Extract the (X, Y) coordinate from the center of the cell holding the provided text.  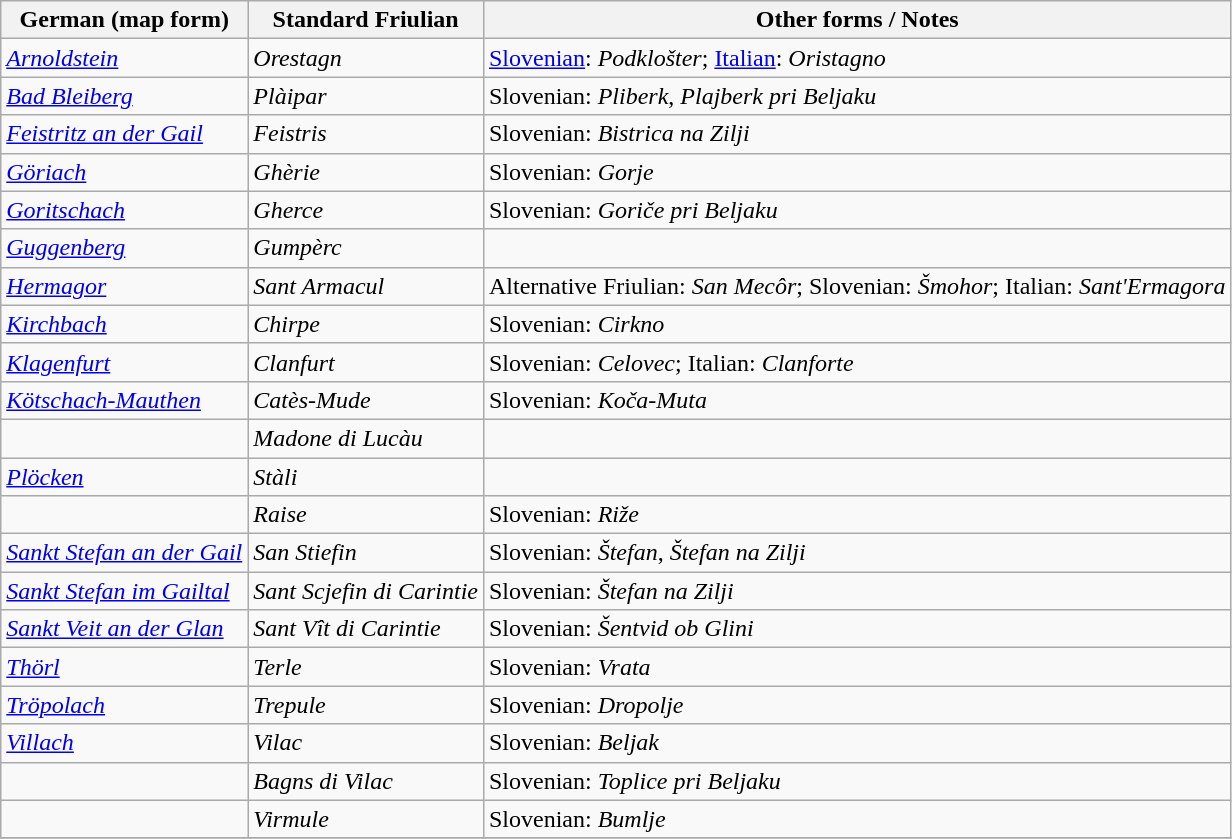
Bagns di Vilac (366, 781)
Slovenian: Podklošter; Italian: Oristagno (856, 58)
Slovenian: Dropolje (856, 705)
Gherce (366, 210)
Slovenian: Beljak (856, 743)
Guggenberg (124, 248)
Alternative Friulian: San Mecôr; Slovenian: Šmohor; Italian: Sant'Ermagora (856, 286)
Kirchbach (124, 324)
Standard Friulian (366, 20)
Sankt Veit an der Glan (124, 629)
Vilac (366, 743)
Sant Vît di Carintie (366, 629)
Clanfurt (366, 362)
Slovenian: Pliberk, Plajberk pri Beljaku (856, 96)
Ghèrie (366, 172)
Terle (366, 667)
Klagenfurt (124, 362)
Virmule (366, 819)
Sant Armacul (366, 286)
Slovenian: Koča-Muta (856, 400)
Other forms / Notes (856, 20)
Tröpolach (124, 705)
Trepule (366, 705)
Plàipar (366, 96)
Feistris (366, 134)
Slovenian: Toplice pri Beljaku (856, 781)
Slovenian: Celovec; Italian: Clanforte (856, 362)
Slovenian: Šentvid ob Glini (856, 629)
Slovenian: Štefan, Štefan na Zilji (856, 553)
Sankt Stefan im Gailtal (124, 591)
Slovenian: Riže (856, 515)
Sant Scjefin di Carintie (366, 591)
Slovenian: Gorje (856, 172)
Villach (124, 743)
Goritschach (124, 210)
San Stiefin (366, 553)
Raise (366, 515)
Slovenian: Bistrica na Zilji (856, 134)
Arnoldstein (124, 58)
Göriach (124, 172)
Bad Bleiberg (124, 96)
Chirpe (366, 324)
Slovenian: Cirkno (856, 324)
Gumpèrc (366, 248)
Slovenian: Bumlje (856, 819)
Catès-Mude (366, 400)
Slovenian: Vrata (856, 667)
Kötschach-Mauthen (124, 400)
Slovenian: Goriče pri Beljaku (856, 210)
Stàli (366, 477)
Feistritz an der Gail (124, 134)
Hermagor (124, 286)
Madone di Lucàu (366, 438)
Slovenian: Štefan na Zilji (856, 591)
Plöcken (124, 477)
Thörl (124, 667)
Orestagn (366, 58)
German (map form) (124, 20)
Sankt Stefan an der Gail (124, 553)
